Scan for the cell matching the given text and deliver its (X, Y) coordinate at center. 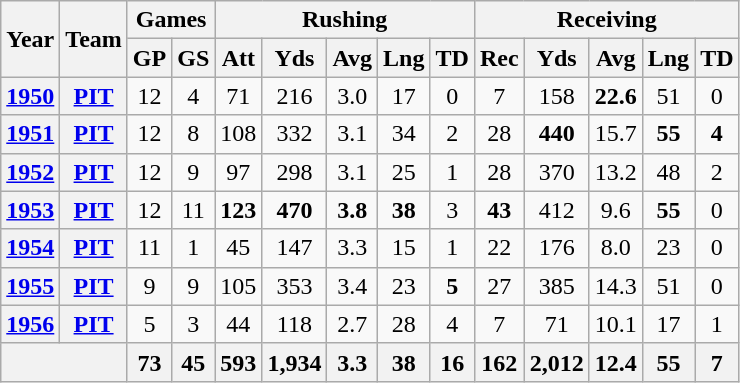
44 (238, 324)
Games (170, 20)
22.6 (616, 96)
Att (238, 58)
8 (194, 134)
176 (556, 248)
440 (556, 134)
Year (30, 39)
13.2 (616, 172)
Team (94, 39)
73 (149, 362)
25 (404, 172)
15.7 (616, 134)
10.1 (616, 324)
118 (294, 324)
12.4 (616, 362)
9.6 (616, 210)
8.0 (616, 248)
1950 (30, 96)
34 (404, 134)
GS (194, 58)
Receiving (606, 20)
470 (294, 210)
105 (238, 286)
1955 (30, 286)
1952 (30, 172)
16 (452, 362)
27 (499, 286)
97 (238, 172)
332 (294, 134)
1951 (30, 134)
158 (556, 96)
147 (294, 248)
593 (238, 362)
3.8 (352, 210)
48 (668, 172)
1954 (30, 248)
370 (556, 172)
1,934 (294, 362)
2.7 (352, 324)
123 (238, 210)
14.3 (616, 286)
1956 (30, 324)
108 (238, 134)
1953 (30, 210)
162 (499, 362)
Rec (499, 58)
GP (149, 58)
353 (294, 286)
412 (556, 210)
3.4 (352, 286)
216 (294, 96)
15 (404, 248)
2,012 (556, 362)
298 (294, 172)
Rushing (345, 20)
43 (499, 210)
3.0 (352, 96)
22 (499, 248)
385 (556, 286)
